Determine the [X, Y] coordinate at the center of the cell enclosing the given text.  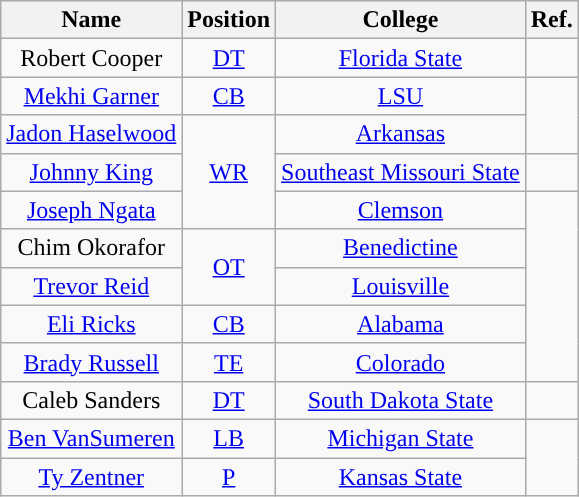
Alabama [401, 324]
Brady Russell [92, 362]
Eli Ricks [92, 324]
Chim Okorafor [92, 248]
LB [229, 438]
TE [229, 362]
Arkansas [401, 134]
OT [229, 267]
Joseph Ngata [92, 210]
Ty Zentner [92, 477]
Benedictine [401, 248]
South Dakota State [401, 400]
WR [229, 172]
Mekhi Garner [92, 96]
LSU [401, 96]
Louisville [401, 286]
Name [92, 20]
Position [229, 20]
College [401, 20]
Robert Cooper [92, 58]
Ben VanSumeren [92, 438]
Clemson [401, 210]
Trevor Reid [92, 286]
Florida State [401, 58]
Michigan State [401, 438]
Colorado [401, 362]
Jadon Haselwood [92, 134]
Ref. [552, 20]
Southeast Missouri State [401, 172]
Caleb Sanders [92, 400]
P [229, 477]
Johnny King [92, 172]
Kansas State [401, 477]
